Return the (x, y) coordinate for the center point of the cell that contains the specified text.  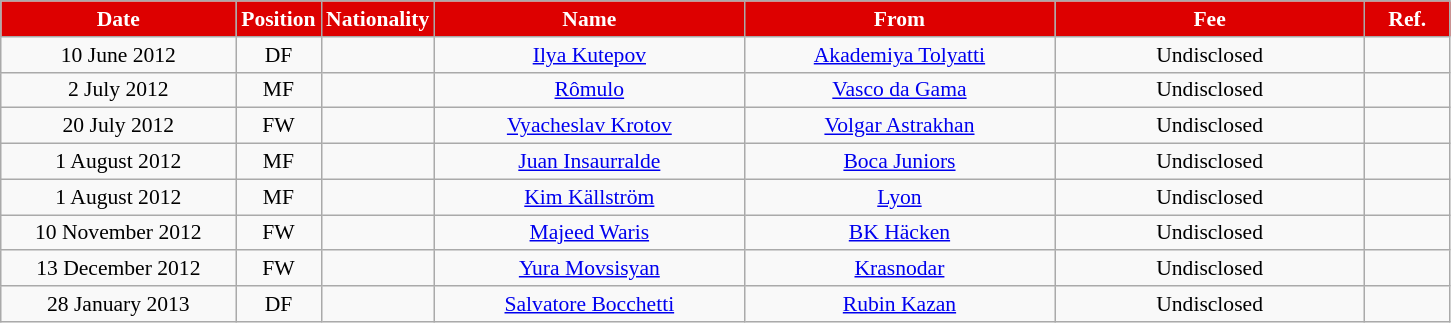
Juan Insaurralde (589, 162)
Salvatore Bocchetti (589, 304)
Lyon (899, 197)
10 November 2012 (118, 233)
Volgar Astrakhan (899, 126)
Name (589, 19)
Nationality (378, 19)
Position (278, 19)
Ilya Kutepov (589, 55)
Majeed Waris (589, 233)
Rômulo (589, 90)
20 July 2012 (118, 126)
Kim Källström (589, 197)
Fee (1210, 19)
Vyacheslav Krotov (589, 126)
Date (118, 19)
28 January 2013 (118, 304)
Rubin Kazan (899, 304)
Yura Movsisyan (589, 269)
Akademiya Tolyatti (899, 55)
Boca Juniors (899, 162)
Krasnodar (899, 269)
Vasco da Gama (899, 90)
BK Häcken (899, 233)
Ref. (1408, 19)
13 December 2012 (118, 269)
2 July 2012 (118, 90)
10 June 2012 (118, 55)
From (899, 19)
